Capture the cell that displays the provided text and extract its [X, Y] central coordinate. 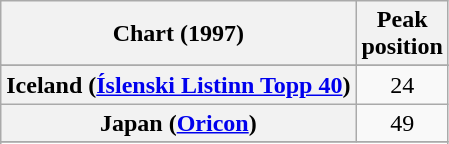
Chart (1997) [178, 34]
Peakposition [402, 34]
Japan (Oricon) [178, 123]
Iceland (Íslenski Listinn Topp 40) [178, 85]
49 [402, 123]
24 [402, 85]
